Locate the cell with the specified text and output its (x, y) center coordinate. 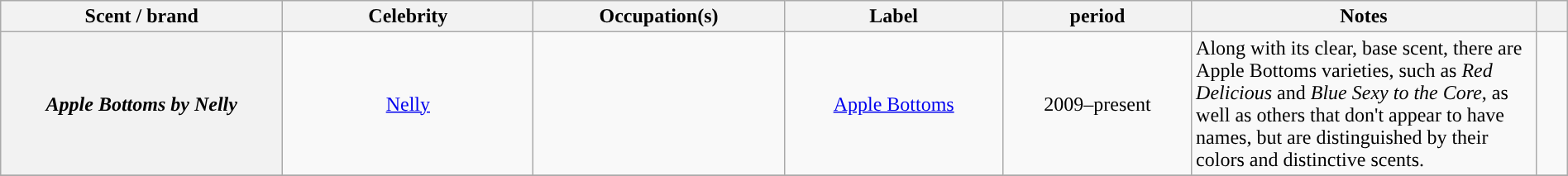
period (1097, 17)
2009–present (1097, 104)
Apple Bottoms (893, 104)
Notes (1365, 17)
Occupation(s) (658, 17)
Nelly (409, 104)
Scent / brand (142, 17)
Apple Bottoms by Nelly (142, 104)
Label (893, 17)
Celebrity (409, 17)
